Extract the [x, y] coordinate from the center of the cell holding the provided text.  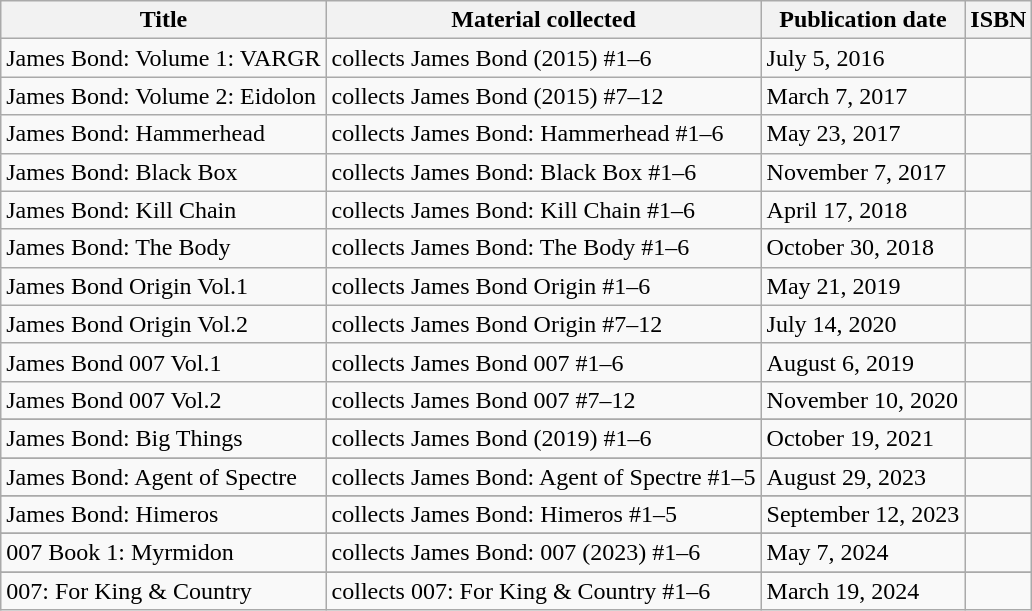
ISBN [998, 20]
July 5, 2016 [863, 58]
James Bond: Hammerhead [164, 134]
July 14, 2020 [863, 324]
May 21, 2019 [863, 286]
collects James Bond: Kill Chain #1–6 [544, 210]
collects 007: For King & Country #1–6 [544, 591]
collects James Bond (2015) #1–6 [544, 58]
collects James Bond Origin #1–6 [544, 286]
May 23, 2017 [863, 134]
March 19, 2024 [863, 591]
James Bond 007 Vol.1 [164, 362]
November 10, 2020 [863, 400]
collects James Bond 007 #7–12 [544, 400]
November 7, 2017 [863, 172]
collects James Bond: Black Box #1–6 [544, 172]
James Bond: Volume 2: Eidolon [164, 96]
collects James Bond Origin #7–12 [544, 324]
collects James Bond (2019) #1–6 [544, 438]
September 12, 2023 [863, 515]
collects James Bond: Hammerhead #1–6 [544, 134]
James Bond Origin Vol.1 [164, 286]
collects James Bond: Agent of Spectre #1–5 [544, 477]
007 Book 1: Myrmidon [164, 553]
James Bond: Big Things [164, 438]
collects James Bond: 007 (2023) #1–6 [544, 553]
August 6, 2019 [863, 362]
James Bond: Volume 1: VARGR [164, 58]
James Bond Origin Vol.2 [164, 324]
James Bond: The Body [164, 248]
James Bond 007 Vol.2 [164, 400]
Material collected [544, 20]
May 7, 2024 [863, 553]
collects James Bond (2015) #7–12 [544, 96]
October 19, 2021 [863, 438]
James Bond: Black Box [164, 172]
James Bond: Himeros [164, 515]
Title [164, 20]
October 30, 2018 [863, 248]
collects James Bond: Himeros #1–5 [544, 515]
April 17, 2018 [863, 210]
August 29, 2023 [863, 477]
Publication date [863, 20]
collects James Bond 007 #1–6 [544, 362]
March 7, 2017 [863, 96]
collects James Bond: The Body #1–6 [544, 248]
James Bond: Kill Chain [164, 210]
James Bond: Agent of Spectre [164, 477]
007: For King & Country [164, 591]
